Identify which cell holds the provided text, then report its (x, y) central coordinate. 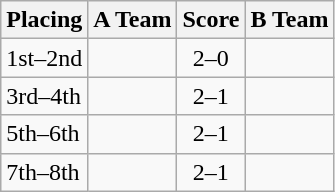
7th–8th (44, 172)
1st–2nd (44, 58)
B Team (290, 20)
A Team (132, 20)
Placing (44, 20)
Score (211, 20)
5th–6th (44, 134)
2–0 (211, 58)
3rd–4th (44, 96)
